From the cell containing the given text, extract its center point as (X, Y) coordinate. 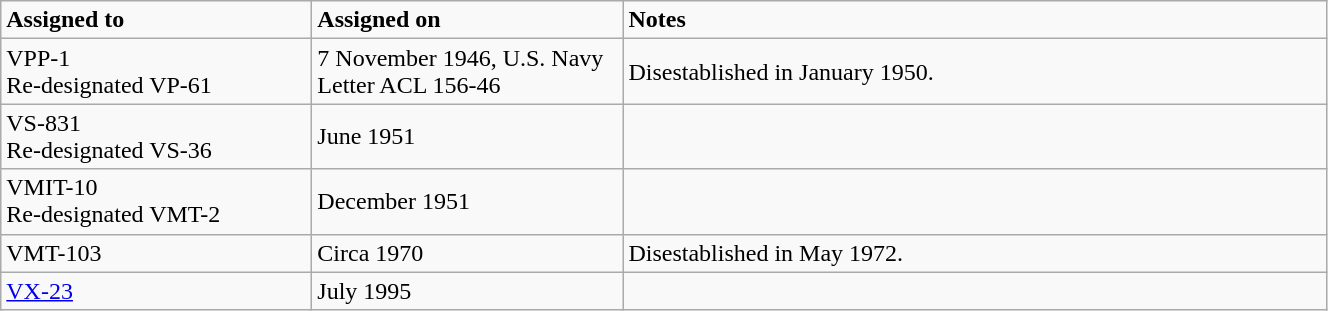
July 1995 (468, 291)
December 1951 (468, 202)
VX-23 (156, 291)
Notes (975, 20)
June 1951 (468, 136)
VPP-1Re-designated VP-61 (156, 72)
Disestablished in January 1950. (975, 72)
VMIT-10Re-designated VMT-2 (156, 202)
Disestablished in May 1972. (975, 253)
Assigned to (156, 20)
VS-831Re-designated VS-36 (156, 136)
VMT-103 (156, 253)
Assigned on (468, 20)
Circa 1970 (468, 253)
7 November 1946, U.S. Navy Letter ACL 156-46 (468, 72)
